Return (x, y) of the center of cell containing provided text 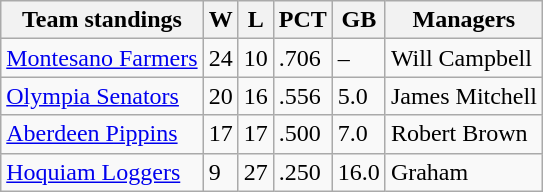
Hoquiam Loggers (102, 172)
.250 (302, 172)
Managers (464, 20)
GB (358, 20)
Robert Brown (464, 134)
Montesano Farmers (102, 58)
9 (220, 172)
Graham (464, 172)
.706 (302, 58)
27 (256, 172)
– (358, 58)
PCT (302, 20)
.500 (302, 134)
.556 (302, 96)
Team standings (102, 20)
7.0 (358, 134)
Aberdeen Pippins (102, 134)
Olympia Senators (102, 96)
16.0 (358, 172)
20 (220, 96)
16 (256, 96)
24 (220, 58)
W (220, 20)
10 (256, 58)
5.0 (358, 96)
James Mitchell (464, 96)
Will Campbell (464, 58)
L (256, 20)
